For the text-containing cell, return its midpoint in [X, Y] coordinate format. 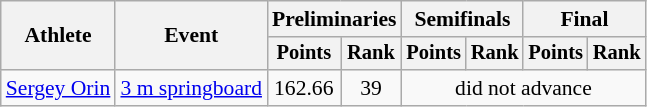
Preliminaries [334, 19]
39 [372, 88]
did not advance [523, 88]
162.66 [304, 88]
Final [584, 19]
Athlete [58, 36]
Sergey Orin [58, 88]
Semifinals [462, 19]
3 m springboard [191, 88]
Event [191, 36]
